From the cell containing the given text, extract its center point as (X, Y) coordinate. 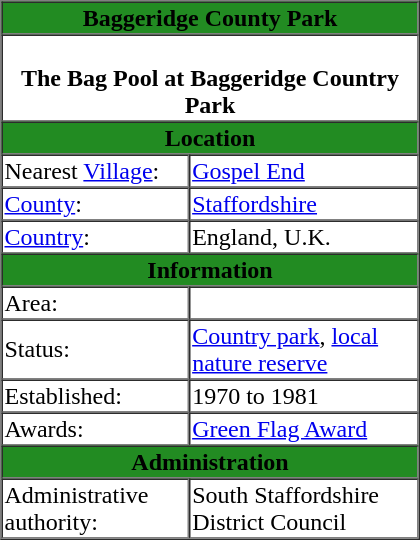
Country: (96, 236)
County: (96, 204)
South Staffordshire District Council (304, 508)
Status: (96, 350)
Administrative authority: (96, 508)
Established: (96, 396)
Country park, local nature reserve (304, 350)
Awards: (96, 428)
Baggeridge County Park (210, 18)
Green Flag Award (304, 428)
England, U.K. (304, 236)
Staffordshire (304, 204)
Information (210, 270)
1970 to 1981 (304, 396)
Nearest Village: (96, 170)
Area: (96, 302)
Location (210, 138)
The Bag Pool at Baggeridge Country Park (210, 78)
Gospel End (304, 170)
Administration (210, 462)
